Find where the given text appears and provide that cell's center as [x, y] coordinate. 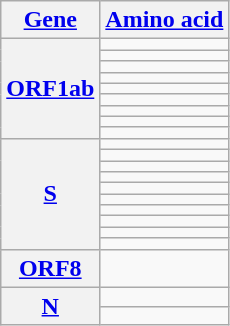
ORF1ab [50, 89]
Amino acid [164, 20]
ORF8 [50, 268]
S [50, 194]
Gene [50, 20]
N [50, 306]
